Find where the given text appears and provide that cell's center as (x, y) coordinate. 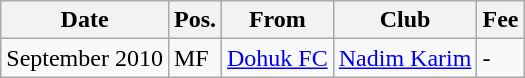
September 2010 (85, 58)
Nadim Karim (405, 58)
Dohuk FC (278, 58)
MF (194, 58)
Club (405, 20)
Pos. (194, 20)
Date (85, 20)
- (500, 58)
From (278, 20)
Fee (500, 20)
